Output the [x, y] coordinate of the center of the cell containing the given text.  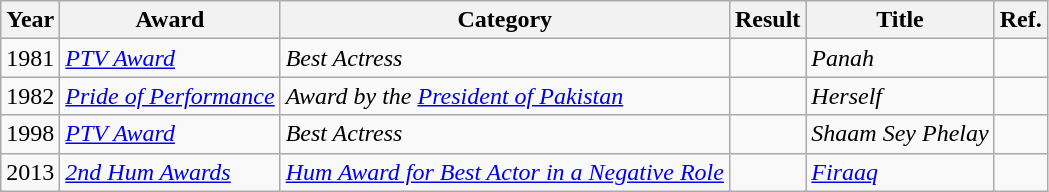
Title [900, 20]
1998 [30, 134]
Hum Award for Best Actor in a Negative Role [504, 172]
Ref. [1020, 20]
1981 [30, 58]
Award by the President of Pakistan [504, 96]
Result [767, 20]
Firaaq [900, 172]
Panah [900, 58]
Pride of Performance [170, 96]
Award [170, 20]
Year [30, 20]
2013 [30, 172]
Category [504, 20]
2nd Hum Awards [170, 172]
1982 [30, 96]
Shaam Sey Phelay [900, 134]
Herself [900, 96]
